From the cell containing the given text, extract its center point as (x, y) coordinate. 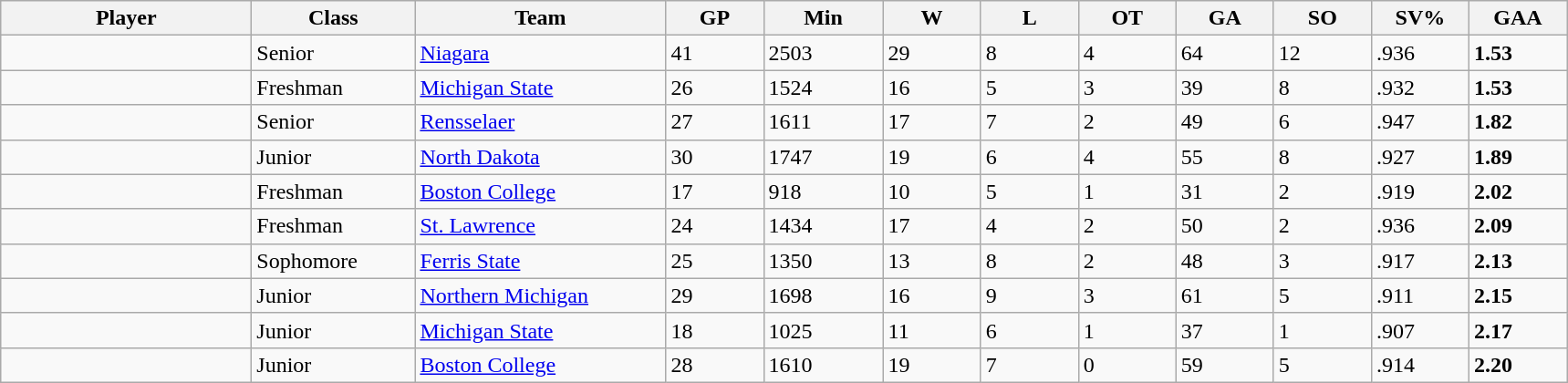
1350 (823, 261)
1610 (823, 365)
.927 (1419, 157)
GAA (1518, 18)
Team (540, 18)
50 (1224, 226)
10 (932, 191)
.914 (1419, 365)
41 (715, 53)
.911 (1419, 295)
55 (1224, 157)
2.13 (1518, 261)
13 (932, 261)
30 (715, 157)
2.17 (1518, 330)
24 (715, 226)
2.15 (1518, 295)
OT (1127, 18)
Niagara (540, 53)
1698 (823, 295)
SO (1323, 18)
Ferris State (540, 261)
37 (1224, 330)
1.82 (1518, 122)
GA (1224, 18)
.932 (1419, 88)
59 (1224, 365)
31 (1224, 191)
Min (823, 18)
Rensselaer (540, 122)
12 (1323, 53)
W (932, 18)
49 (1224, 122)
25 (715, 261)
St. Lawrence (540, 226)
26 (715, 88)
Class (334, 18)
North Dakota (540, 157)
1524 (823, 88)
1025 (823, 330)
61 (1224, 295)
2.02 (1518, 191)
0 (1127, 365)
SV% (1419, 18)
64 (1224, 53)
18 (715, 330)
2503 (823, 53)
2.09 (1518, 226)
GP (715, 18)
Sophomore (334, 261)
1.89 (1518, 157)
1747 (823, 157)
Player (126, 18)
918 (823, 191)
27 (715, 122)
9 (1029, 295)
28 (715, 365)
1611 (823, 122)
48 (1224, 261)
L (1029, 18)
Northern Michigan (540, 295)
.919 (1419, 191)
11 (932, 330)
.947 (1419, 122)
2.20 (1518, 365)
1434 (823, 226)
39 (1224, 88)
.907 (1419, 330)
.917 (1419, 261)
